For the text-containing cell, return its midpoint in [x, y] coordinate format. 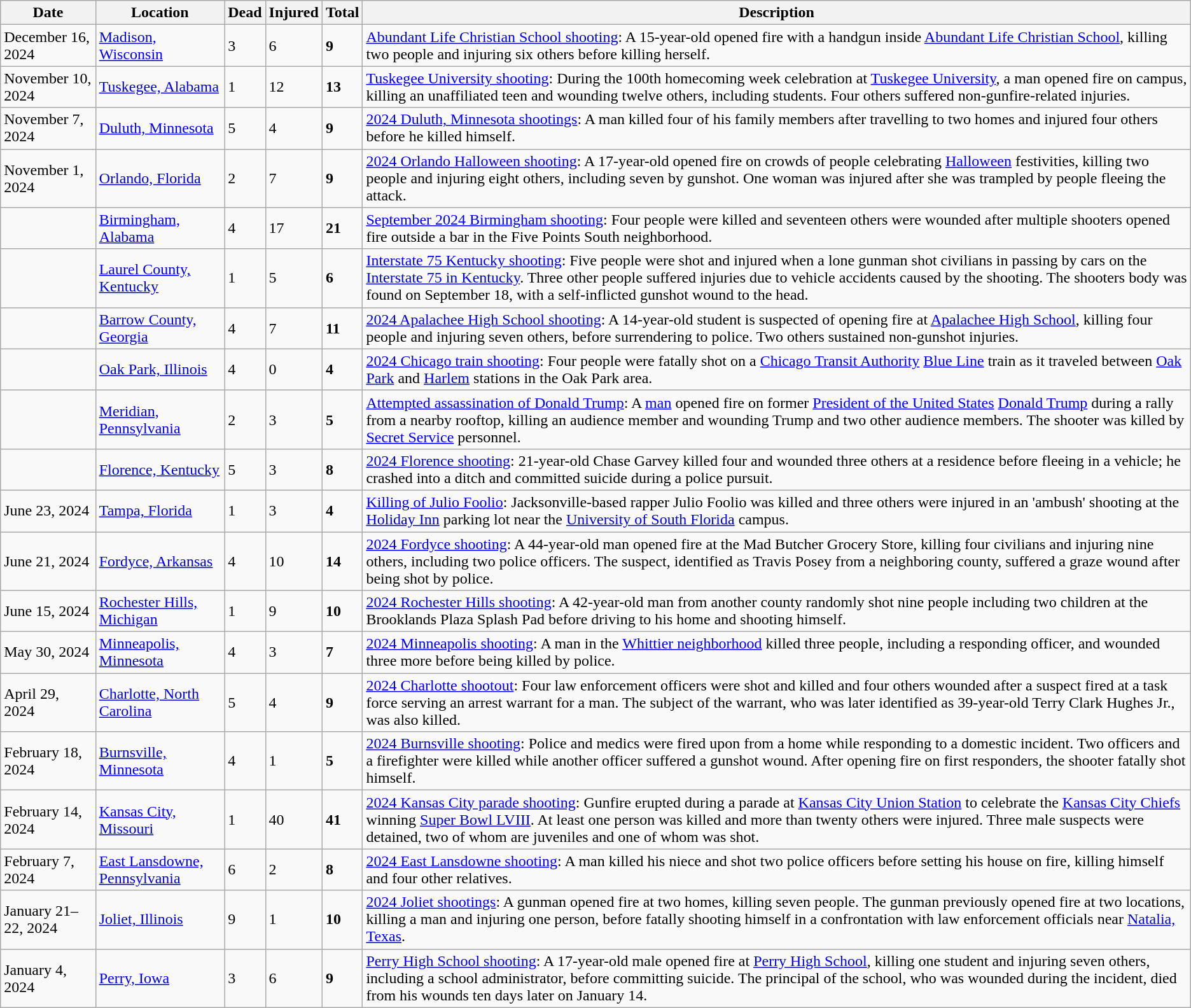
Burnsville, Minnesota [160, 761]
February 18, 2024 [48, 761]
January 21–22, 2024 [48, 920]
Date [48, 13]
40 [294, 820]
June 21, 2024 [48, 561]
November 10, 2024 [48, 87]
17 [294, 228]
Meridian, Pennsylvania [160, 419]
Description [776, 13]
Barrow County, Georgia [160, 328]
11 [342, 328]
December 16, 2024 [48, 46]
Dead [245, 13]
Orlando, Florida [160, 178]
21 [342, 228]
Madison, Wisconsin [160, 46]
Laurel County, Kentucky [160, 278]
41 [342, 820]
January 4, 2024 [48, 978]
Total [342, 13]
Injured [294, 13]
Charlotte, North Carolina [160, 703]
Fordyce, Arkansas [160, 561]
Location [160, 13]
November 7, 2024 [48, 129]
12 [294, 87]
Oak Park, Illinois [160, 369]
Tampa, Florida [160, 510]
Florence, Kentucky [160, 470]
Perry, Iowa [160, 978]
0 [294, 369]
May 30, 2024 [48, 653]
November 1, 2024 [48, 178]
13 [342, 87]
Duluth, Minnesota [160, 129]
Tuskegee, Alabama [160, 87]
Birmingham, Alabama [160, 228]
14 [342, 561]
April 29, 2024 [48, 703]
Rochester Hills, Michigan [160, 611]
Minneapolis, Minnesota [160, 653]
February 14, 2024 [48, 820]
Joliet, Illinois [160, 920]
East Lansdowne, Pennsylvania [160, 869]
Kansas City, Missouri [160, 820]
June 15, 2024 [48, 611]
June 23, 2024 [48, 510]
February 7, 2024 [48, 869]
